Pinpoint the cell where the given text exists, returning its (X, Y) midpoint coordinate. 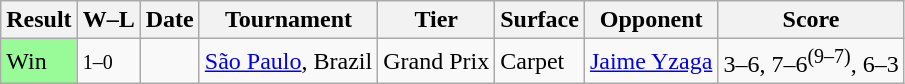
Grand Prix (436, 62)
Jaime Yzaga (650, 62)
São Paulo, Brazil (288, 62)
Tier (436, 20)
Result (39, 20)
Tournament (288, 20)
Score (811, 20)
W–L (108, 20)
Carpet (540, 62)
Win (39, 62)
Date (170, 20)
1–0 (108, 62)
3–6, 7–6(9–7), 6–3 (811, 62)
Opponent (650, 20)
Surface (540, 20)
